Output the [X, Y] coordinate of the center of the cell containing the given text.  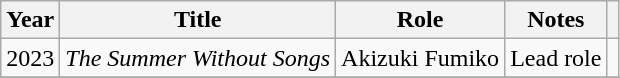
Akizuki Fumiko [420, 58]
Lead role [556, 58]
Year [30, 20]
2023 [30, 58]
Title [198, 20]
Role [420, 20]
Notes [556, 20]
The Summer Without Songs [198, 58]
